Return the (x, y) coordinate for the center point of the cell that contains the specified text.  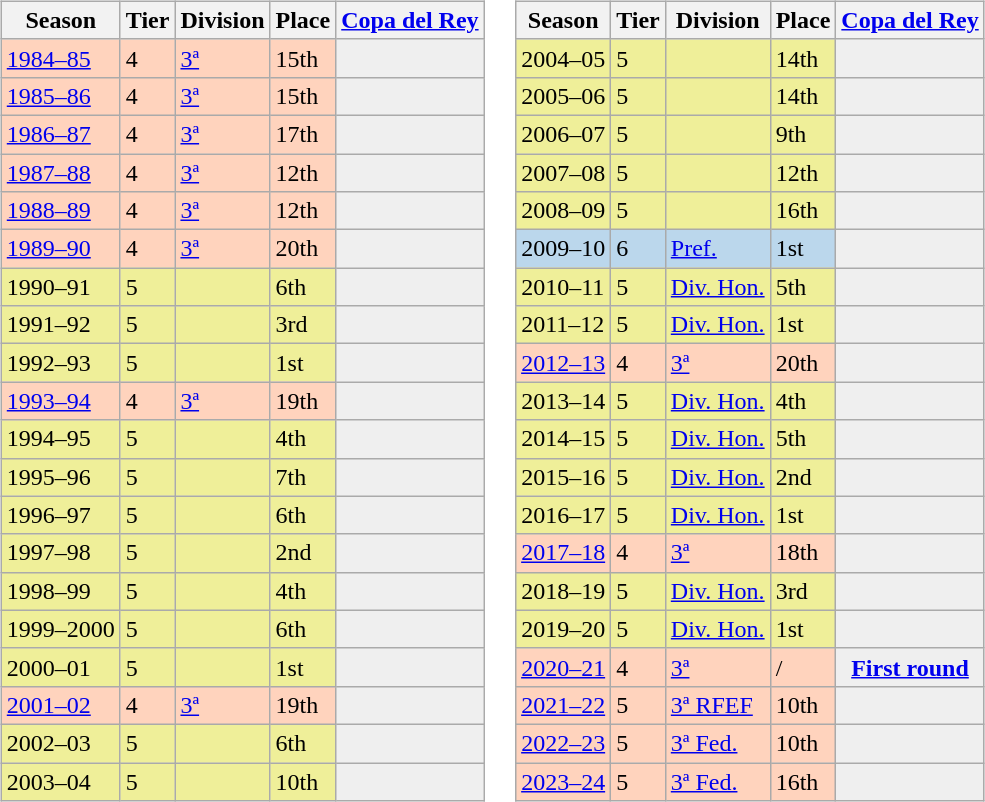
2000–01 (60, 667)
1996–97 (60, 515)
2010–11 (564, 287)
2001–02 (60, 705)
1995–96 (60, 477)
9th (803, 134)
3ª RFEF (718, 705)
2015–16 (564, 477)
6 (638, 249)
2011–12 (564, 325)
2021–22 (564, 705)
2013–14 (564, 401)
1986–87 (60, 134)
2020–21 (564, 667)
2008–09 (564, 211)
2019–20 (564, 629)
1992–93 (60, 363)
1993–94 (60, 401)
1987–88 (60, 173)
2007–08 (564, 173)
1991–92 (60, 325)
2014–15 (564, 439)
1999–2000 (60, 629)
2002–03 (60, 743)
2003–04 (60, 781)
1988–89 (60, 211)
2023–24 (564, 781)
2016–17 (564, 515)
2009–10 (564, 249)
18th (803, 553)
1989–90 (60, 249)
2018–19 (564, 591)
1985–86 (60, 96)
2012–13 (564, 363)
17th (303, 134)
1998–99 (60, 591)
First round (910, 667)
/ (803, 667)
1990–91 (60, 287)
1994–95 (60, 439)
2022–23 (564, 743)
2017–18 (564, 553)
2006–07 (564, 134)
1984–85 (60, 58)
1997–98 (60, 553)
2004–05 (564, 58)
2005–06 (564, 96)
7th (303, 477)
Pref. (718, 249)
